Pinpoint the cell where the given text exists, returning its (X, Y) midpoint coordinate. 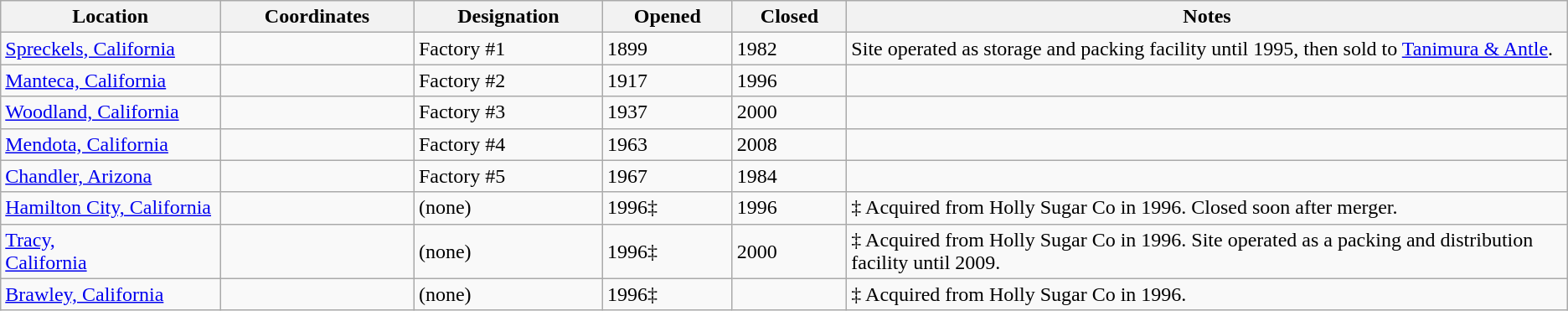
1963 (667, 144)
Woodland, California (111, 112)
Opened (667, 17)
Brawley, California (111, 294)
‡ Acquired from Holly Sugar Co in 1996. Closed soon after merger. (1207, 208)
Tracy,California (111, 251)
Factory #5 (508, 176)
Notes (1207, 17)
1917 (667, 80)
Factory #4 (508, 144)
Factory #2 (508, 80)
Manteca, California (111, 80)
‡ Acquired from Holly Sugar Co in 1996. (1207, 294)
Closed (789, 17)
Factory #3 (508, 112)
1967 (667, 176)
‡ Acquired from Holly Sugar Co in 1996. Site operated as a packing and distribution facility until 2009. (1207, 251)
Mendota, California (111, 144)
Designation (508, 17)
Hamilton City, California (111, 208)
Spreckels, California (111, 49)
2008 (789, 144)
1982 (789, 49)
1937 (667, 112)
1984 (789, 176)
Site operated as storage and packing facility until 1995, then sold to Tanimura & Antle. (1207, 49)
Factory #1 (508, 49)
1899 (667, 49)
Coordinates (317, 17)
Location (111, 17)
Chandler, Arizona (111, 176)
